For the text-containing cell, return its midpoint in [X, Y] coordinate format. 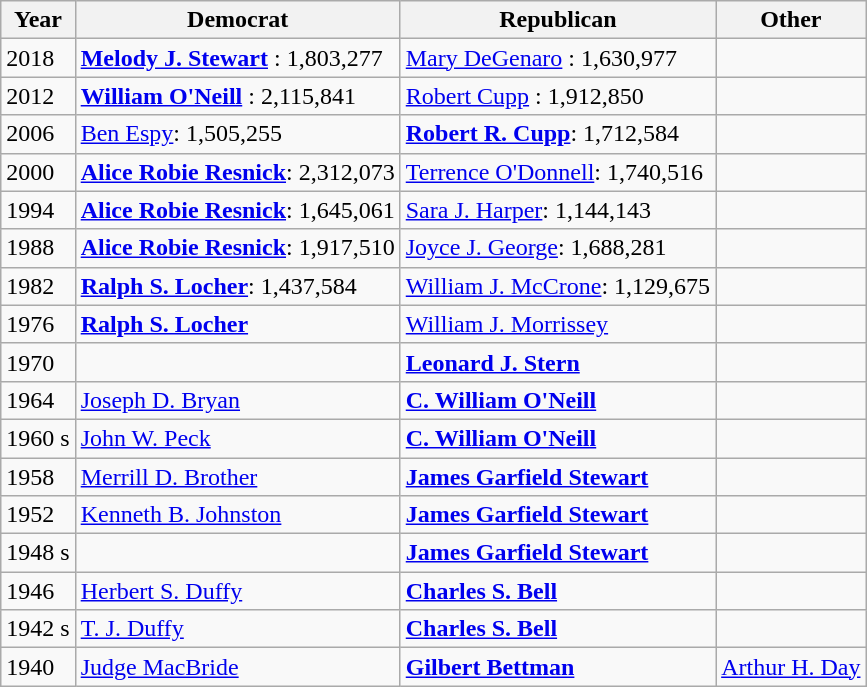
1964 [38, 400]
Ralph S. Locher: 1,437,584 [238, 286]
Terrence O'Donnell: 1,740,516 [558, 172]
Other [791, 20]
1958 [38, 477]
Judge MacBride [238, 667]
John W. Peck [238, 438]
Merrill D. Brother [238, 477]
William O'Neill : 2,115,841 [238, 96]
William J. Morrissey [558, 324]
1970 [38, 362]
Ralph S. Locher [238, 324]
1940 [38, 667]
Gilbert Bettman [558, 667]
2000 [38, 172]
T. J. Duffy [238, 629]
Joyce J. George: 1,688,281 [558, 248]
William J. McCrone: 1,129,675 [558, 286]
Alice Robie Resnick: 1,645,061 [238, 210]
1982 [38, 286]
Melody J. Stewart : 1,803,277 [238, 58]
1946 [38, 591]
Kenneth B. Johnston [238, 515]
Democrat [238, 20]
Robert Cupp : 1,912,850 [558, 96]
Year [38, 20]
2006 [38, 134]
Herbert S. Duffy [238, 591]
Robert R. Cupp: 1,712,584 [558, 134]
1960 s [38, 438]
Ben Espy: 1,505,255 [238, 134]
1952 [38, 515]
Arthur H. Day [791, 667]
Mary DeGenaro : 1,630,977 [558, 58]
1942 s [38, 629]
1994 [38, 210]
2012 [38, 96]
Alice Robie Resnick: 2,312,073 [238, 172]
2018 [38, 58]
1988 [38, 248]
1948 s [38, 553]
Leonard J. Stern [558, 362]
Joseph D. Bryan [238, 400]
Sara J. Harper: 1,144,143 [558, 210]
Alice Robie Resnick: 1,917,510 [238, 248]
Republican [558, 20]
1976 [38, 324]
